Scan for the cell matching the given text and deliver its [X, Y] coordinate at center. 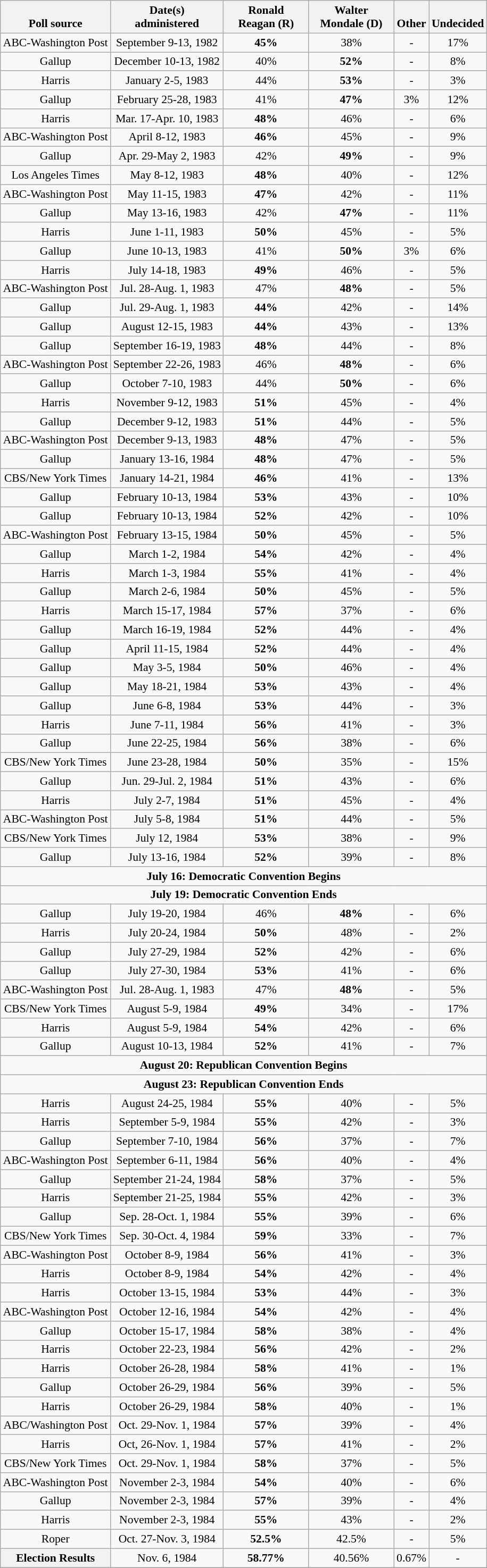
42.5% [351, 1539]
June 1-11, 1983 [167, 232]
May 8-12, 1983 [167, 175]
February 13-15, 1984 [167, 535]
Mar. 17-Apr. 10, 1983 [167, 119]
59% [266, 1236]
January 13-16, 1984 [167, 459]
May 3-5, 1984 [167, 668]
December 10-13, 1982 [167, 62]
ABC/Washington Post [55, 1426]
June 7-11, 1984 [167, 725]
March 15-17, 1984 [167, 611]
May 13-16, 1983 [167, 213]
Nov. 6, 1984 [167, 1558]
July 12, 1984 [167, 838]
15% [458, 762]
December 9-12, 1983 [167, 422]
Roper [55, 1539]
October 13-15, 1984 [167, 1293]
July 13-16, 1984 [167, 857]
May 11-15, 1983 [167, 194]
November 9-12, 1983 [167, 403]
August 12-15, 1983 [167, 327]
August 10-13, 1984 [167, 1046]
March 2-6, 1984 [167, 592]
January 14-21, 1984 [167, 479]
October 22-23, 1984 [167, 1349]
0.67% [411, 1558]
Date(s)administered [167, 17]
March 1-3, 1984 [167, 573]
September 16-19, 1983 [167, 346]
34% [351, 1009]
October 7-10, 1983 [167, 384]
September 9-13, 1982 [167, 43]
December 9-13, 1983 [167, 440]
Los Angeles Times [55, 175]
Sep. 30-Oct. 4, 1984 [167, 1236]
July 19: Democratic Convention Ends [244, 895]
July 14-18, 1983 [167, 270]
March 1-2, 1984 [167, 554]
May 18-21, 1984 [167, 687]
September 21-25, 1984 [167, 1198]
WalterMondale (D) [351, 17]
February 25-28, 1983 [167, 99]
52.5% [266, 1539]
July 19-20, 1984 [167, 914]
August 24-25, 1984 [167, 1103]
Undecided [458, 17]
14% [458, 308]
August 20: Republican Convention Begins [244, 1066]
October 12-16, 1984 [167, 1312]
RonaldReagan (R) [266, 17]
Apr. 29-May 2, 1983 [167, 156]
September 21-24, 1984 [167, 1179]
September 22-26, 1983 [167, 365]
June 23-28, 1984 [167, 762]
September 6-11, 1984 [167, 1160]
October 15-17, 1984 [167, 1331]
Poll source [55, 17]
October 26-28, 1984 [167, 1369]
June 6-8, 1984 [167, 706]
July 20-24, 1984 [167, 933]
July 2-7, 1984 [167, 800]
September 7-10, 1984 [167, 1142]
June 10-13, 1983 [167, 251]
July 16: Democratic Convention Begins [244, 876]
July 5-8, 1984 [167, 819]
Jul. 29-Aug. 1, 1983 [167, 308]
Sep. 28-Oct. 1, 1984 [167, 1217]
Other [411, 17]
40.56% [351, 1558]
Oct, 26-Nov. 1, 1984 [167, 1445]
March 16-19, 1984 [167, 630]
Election Results [55, 1558]
September 5-9, 1984 [167, 1122]
33% [351, 1236]
January 2-5, 1983 [167, 81]
July 27-30, 1984 [167, 971]
58.77% [266, 1558]
June 22-25, 1984 [167, 743]
Jun. 29-Jul. 2, 1984 [167, 782]
April 11-15, 1984 [167, 649]
April 8-12, 1983 [167, 137]
August 23: Republican Convention Ends [244, 1085]
35% [351, 762]
Oct. 27-Nov. 3, 1984 [167, 1539]
July 27-29, 1984 [167, 952]
